Output the [x, y] coordinate of the center of the cell containing the given text.  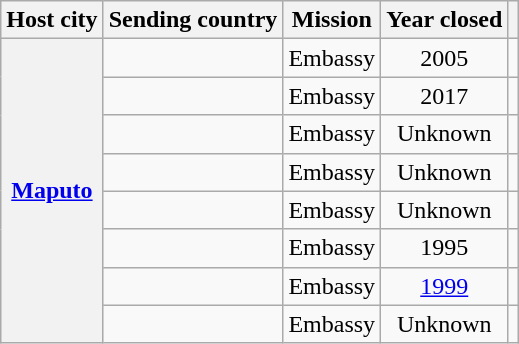
Mission [332, 20]
2005 [444, 58]
Maputo [52, 191]
1995 [444, 248]
Sending country [193, 20]
Year closed [444, 20]
1999 [444, 286]
Host city [52, 20]
2017 [444, 96]
